Search for the cell housing the specified text and yield its [X, Y] center coordinate. 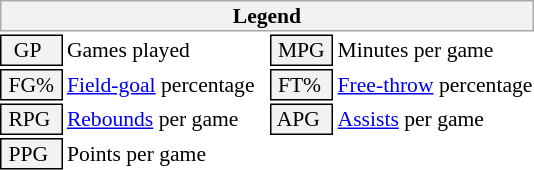
Legend [267, 16]
RPG [31, 120]
PPG [31, 154]
Field-goal percentage [166, 85]
FT% [302, 85]
MPG [302, 50]
Assists per game [435, 120]
Points per game [166, 154]
GP [31, 50]
Rebounds per game [166, 120]
Free-throw percentage [435, 85]
APG [302, 120]
FG% [31, 85]
Minutes per game [435, 50]
Games played [166, 50]
